From the cell containing the given text, extract its center point as (X, Y) coordinate. 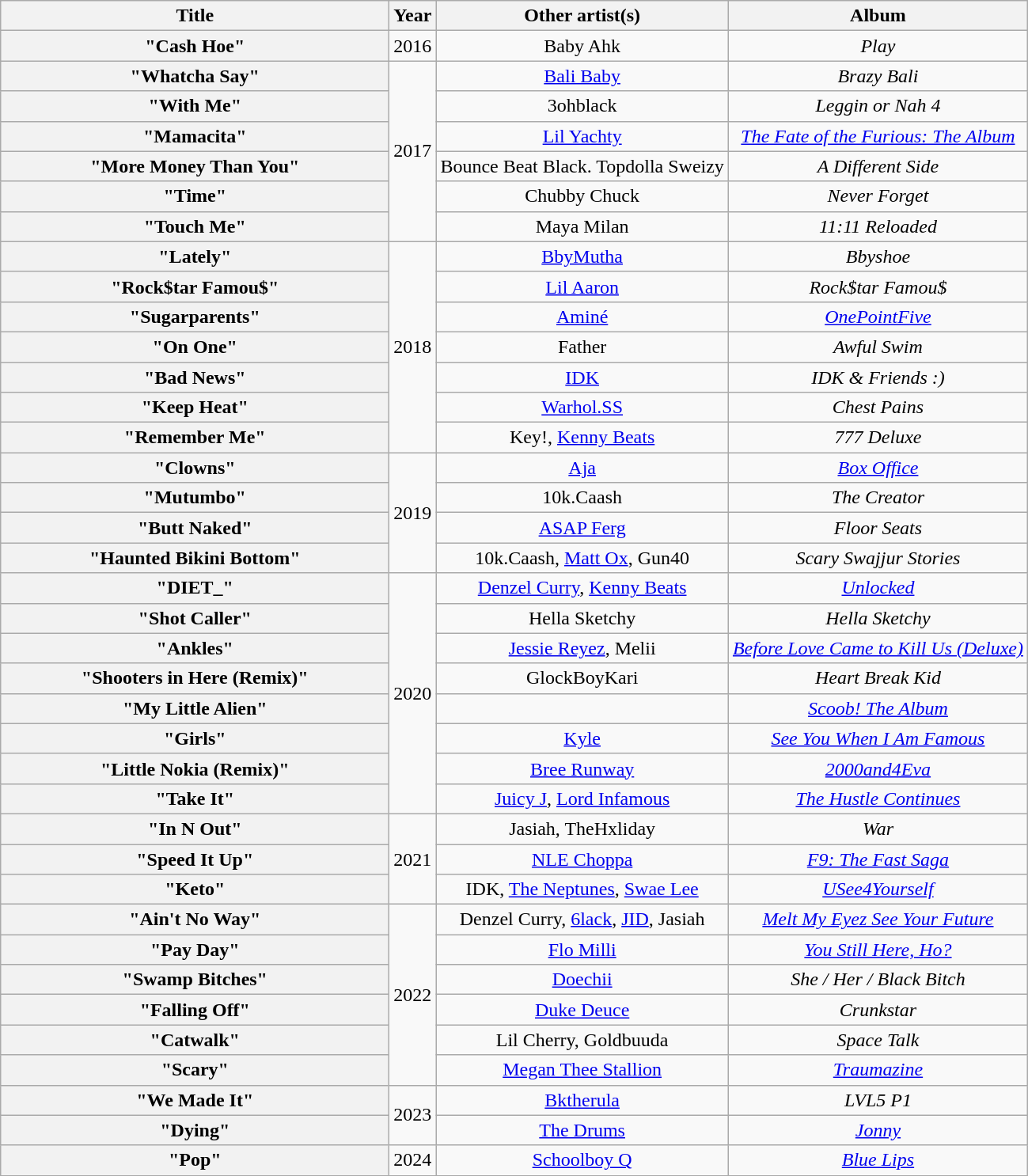
Traumazine (878, 1070)
2018 (413, 347)
2017 (413, 151)
Jessie Reyez, Melii (582, 648)
"Dying" (195, 1130)
Unlocked (878, 588)
2024 (413, 1160)
"In N Out" (195, 829)
Maya Milan (582, 226)
Bktherula (582, 1100)
Rock$tar Famou$ (878, 286)
Never Forget (878, 196)
Melt My Eyez See Your Future (878, 920)
"Scary" (195, 1070)
"Whatcha Say" (195, 76)
Leggin or Nah 4 (878, 106)
"Touch Me" (195, 226)
2022 (413, 995)
"Keto" (195, 890)
2000and4Eva (878, 768)
ASAP Ferg (582, 528)
"Sugarparents" (195, 317)
You Still Here, Ho? (878, 950)
"Mutumbo" (195, 498)
Blue Lips (878, 1160)
IDK (582, 377)
The Fate of the Furious: The Album (878, 136)
GlockBoyKari (582, 678)
Chest Pains (878, 408)
Bali Baby (582, 76)
777 Deluxe (878, 438)
"Catwalk" (195, 1040)
Duke Deuce (582, 1010)
F9: The Fast Saga (878, 859)
"Take It" (195, 799)
"On One" (195, 347)
"Shot Caller" (195, 618)
"Rock$tar Famou$" (195, 286)
Bounce Beat Black. Topdolla Sweizy (582, 166)
Before Love Came to Kill Us (Deluxe) (878, 648)
2019 (413, 513)
Megan Thee Stallion (582, 1070)
"My Little Alien" (195, 708)
Denzel Curry, 6lack, JID, Jasiah (582, 920)
"Ankles" (195, 648)
"Ain't No Way" (195, 920)
Chubby Chuck (582, 196)
Heart Break Kid (878, 678)
"Cash Hoe" (195, 46)
"Bad News" (195, 377)
Jasiah, TheHxliday (582, 829)
"More Money Than You" (195, 166)
Space Talk (878, 1040)
Floor Seats (878, 528)
"Pay Day" (195, 950)
Title (195, 16)
Album (878, 16)
Aja (582, 468)
"Shooters in Here (Remix)" (195, 678)
3ohblack (582, 106)
"Speed It Up" (195, 859)
Brazy Bali (878, 76)
She / Her / Black Bitch (878, 980)
OnePointFive (878, 317)
BbyMutha (582, 256)
IDK, The Neptunes, Swae Lee (582, 890)
The Creator (878, 498)
Schoolboy Q (582, 1160)
Bree Runway (582, 768)
Scoob! The Album (878, 708)
Denzel Curry, Kenny Beats (582, 588)
"DIET_" (195, 588)
Key!, Kenny Beats (582, 438)
Awful Swim (878, 347)
"Haunted Bikini Bottom" (195, 558)
The Drums (582, 1130)
2023 (413, 1115)
2021 (413, 859)
11:11 Reloaded (878, 226)
IDK & Friends :) (878, 377)
Play (878, 46)
2016 (413, 46)
"Keep Heat" (195, 408)
"Swamp Bitches" (195, 980)
LVL5 P1 (878, 1100)
Lil Yachty (582, 136)
"Girls" (195, 738)
"Remember Me" (195, 438)
10k.Caash, Matt Ox, Gun40 (582, 558)
"Time" (195, 196)
Other artist(s) (582, 16)
2020 (413, 693)
War (878, 829)
Jonny (878, 1130)
NLE Choppa (582, 859)
"Butt Naked" (195, 528)
Aminé (582, 317)
"Mamacita" (195, 136)
Juicy J, Lord Infamous (582, 799)
Baby Ahk (582, 46)
A Different Side (878, 166)
Scary Swajjur Stories (878, 558)
Crunkstar (878, 1010)
Father (582, 347)
"With Me" (195, 106)
Bbyshoe (878, 256)
10k.Caash (582, 498)
Warhol.SS (582, 408)
Flo Milli (582, 950)
"Lately" (195, 256)
"Little Nokia (Remix)" (195, 768)
"We Made It" (195, 1100)
See You When I Am Famous (878, 738)
Lil Cherry, Goldbuuda (582, 1040)
Box Office (878, 468)
"Falling Off" (195, 1010)
The Hustle Continues (878, 799)
Year (413, 16)
"Clowns" (195, 468)
Doechii (582, 980)
USee4Yourself (878, 890)
Lil Aaron (582, 286)
"Pop" (195, 1160)
Kyle (582, 738)
